Search for the cell housing the specified text and yield its (x, y) center coordinate. 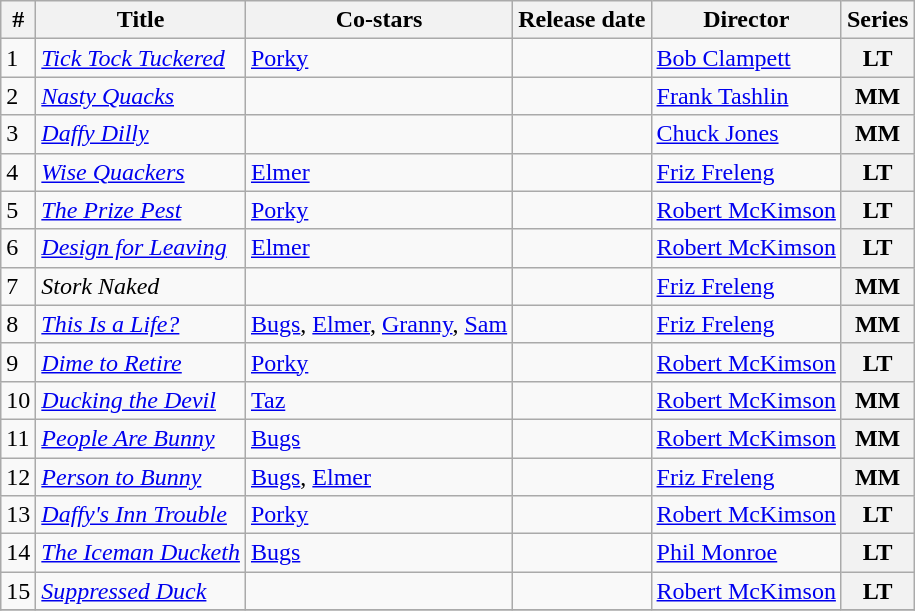
Title (141, 20)
Person to Bunny (141, 477)
15 (18, 591)
1 (18, 58)
Series (877, 20)
3 (18, 134)
Director (746, 20)
Nasty Quacks (141, 96)
12 (18, 477)
# (18, 20)
Suppressed Duck (141, 591)
4 (18, 172)
Co-stars (378, 20)
Stork Naked (141, 286)
10 (18, 400)
13 (18, 515)
Bob Clampett (746, 58)
The Iceman Ducketh (141, 553)
11 (18, 438)
Chuck Jones (746, 134)
Wise Quackers (141, 172)
8 (18, 324)
Bugs, Elmer, Granny, Sam (378, 324)
9 (18, 362)
Phil Monroe (746, 553)
Frank Tashlin (746, 96)
Taz (378, 400)
Ducking the Devil (141, 400)
7 (18, 286)
Bugs, Elmer (378, 477)
Daffy's Inn Trouble (141, 515)
Dime to Retire (141, 362)
14 (18, 553)
2 (18, 96)
5 (18, 210)
6 (18, 248)
Tick Tock Tuckered (141, 58)
Release date (582, 20)
Design for Leaving (141, 248)
This Is a Life? (141, 324)
People Are Bunny (141, 438)
The Prize Pest (141, 210)
Daffy Dilly (141, 134)
